Locate the cell with the specified text and output its (X, Y) center coordinate. 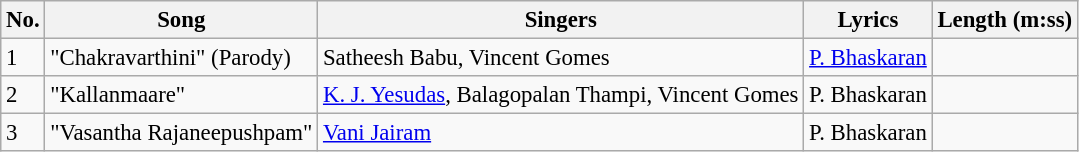
"Vasantha Rajaneepushpam" (182, 133)
"Kallanmaare" (182, 95)
Lyrics (868, 20)
Singers (561, 20)
Length (m:ss) (1004, 20)
K. J. Yesudas, Balagopalan Thampi, Vincent Gomes (561, 95)
Satheesh Babu, Vincent Gomes (561, 58)
2 (23, 95)
Vani Jairam (561, 133)
Song (182, 20)
"Chakravarthini" (Parody) (182, 58)
No. (23, 20)
1 (23, 58)
3 (23, 133)
